Find where the given text appears and provide that cell's center as (x, y) coordinate. 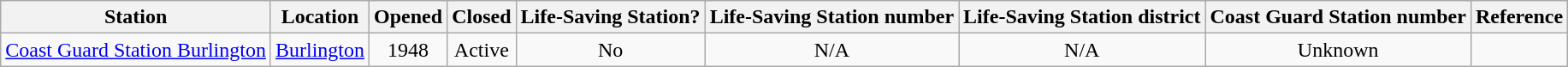
No (611, 50)
Life-Saving Station district (1082, 17)
Station (136, 17)
Coast Guard Station Burlington (136, 50)
Opened (409, 17)
Coast Guard Station number (1338, 17)
Reference (1519, 17)
Location (320, 17)
Active (482, 50)
Life-Saving Station? (611, 17)
Burlington (320, 50)
1948 (409, 50)
Life-Saving Station number (831, 17)
Closed (482, 17)
Unknown (1338, 50)
